Find where the given text appears and provide that cell's center as (X, Y) coordinate. 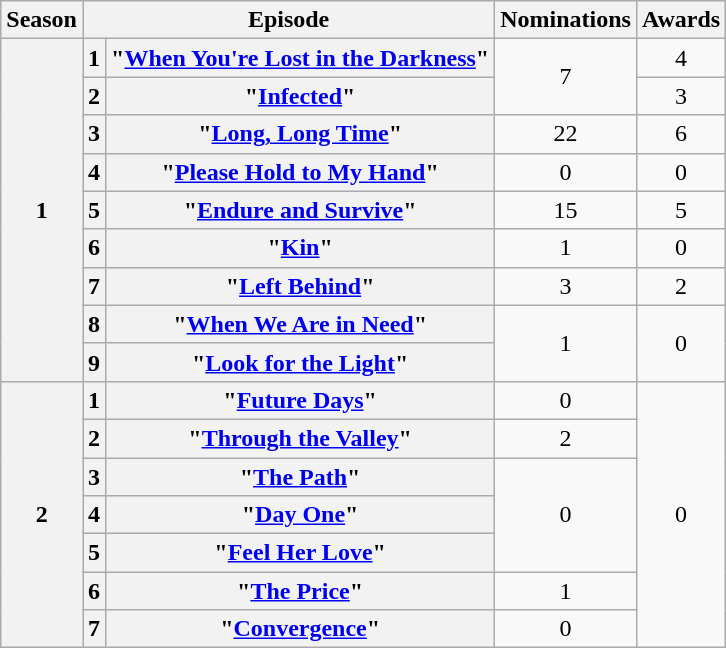
22 (566, 134)
"Infected" (300, 96)
Season (42, 20)
"Please Hold to My Hand" (300, 172)
"Look for the Light" (300, 362)
"Left Behind" (300, 286)
"Through the Valley" (300, 438)
"Kin" (300, 248)
15 (566, 210)
8 (94, 324)
"Feel Her Love" (300, 553)
9 (94, 362)
"The Price" (300, 591)
"When We Are in Need" (300, 324)
"Convergence" (300, 629)
"Long, Long Time" (300, 134)
"The Path" (300, 477)
Nominations (566, 20)
Episode (288, 20)
"Future Days" (300, 400)
"Day One" (300, 515)
"Endure and Survive" (300, 210)
"When You're Lost in the Darkness" (300, 58)
Awards (680, 20)
